Provide the (x, y) coordinate of the cell's center where the given text is located.  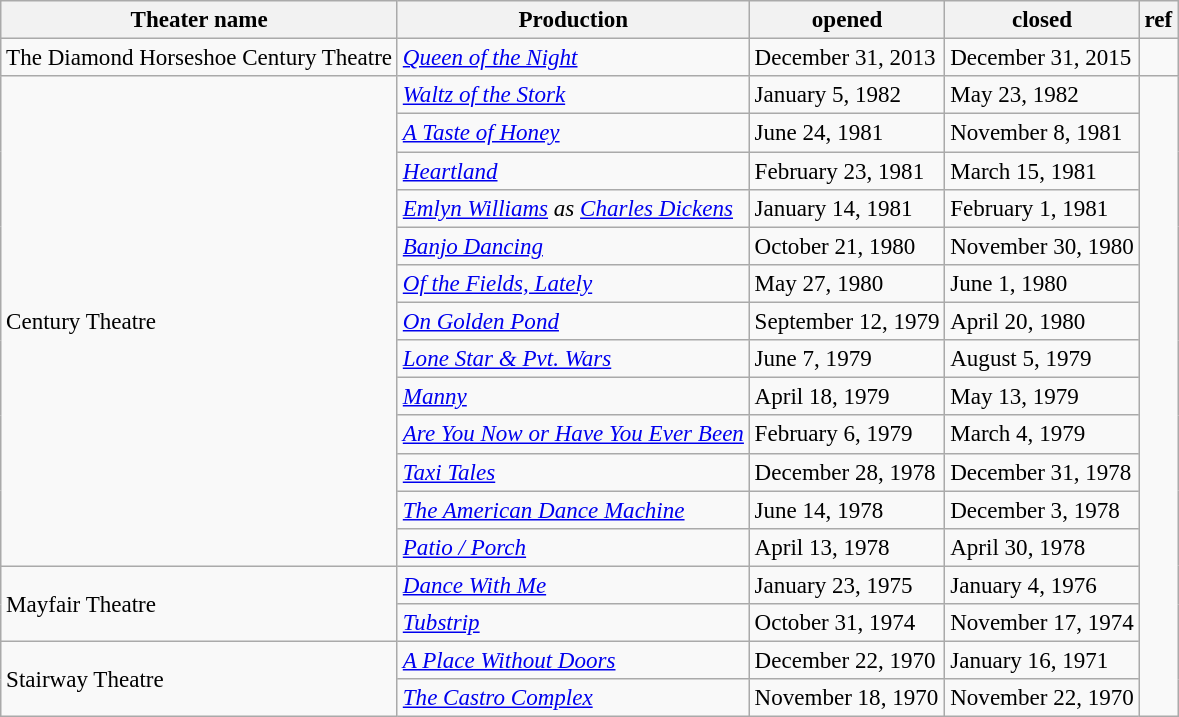
ref (1158, 20)
January 23, 1975 (847, 585)
April 30, 1978 (1042, 548)
The Castro Complex (573, 698)
Taxi Tales (573, 472)
Manny (573, 397)
Emlyn Williams as Charles Dickens (573, 209)
February 1, 1981 (1042, 209)
December 28, 1978 (847, 472)
Theater name (200, 20)
Of the Fields, Lately (573, 284)
closed (1042, 20)
February 6, 1979 (847, 435)
March 4, 1979 (1042, 435)
June 7, 1979 (847, 359)
January 14, 1981 (847, 209)
A Place Without Doors (573, 661)
November 22, 1970 (1042, 698)
November 18, 1970 (847, 698)
September 12, 1979 (847, 322)
The American Dance Machine (573, 510)
June 1, 1980 (1042, 284)
January 4, 1976 (1042, 585)
December 31, 2015 (1042, 58)
November 30, 1980 (1042, 246)
April 20, 1980 (1042, 322)
Patio / Porch (573, 548)
December 22, 1970 (847, 661)
Lone Star & Pvt. Wars (573, 359)
June 14, 1978 (847, 510)
November 17, 1974 (1042, 623)
Are You Now or Have You Ever Been (573, 435)
January 5, 1982 (847, 95)
May 23, 1982 (1042, 95)
May 13, 1979 (1042, 397)
December 31, 1978 (1042, 472)
October 31, 1974 (847, 623)
Heartland (573, 171)
December 3, 1978 (1042, 510)
February 23, 1981 (847, 171)
October 21, 1980 (847, 246)
opened (847, 20)
Tubstrip (573, 623)
A Taste of Honey (573, 133)
April 18, 1979 (847, 397)
November 8, 1981 (1042, 133)
Production (573, 20)
May 27, 1980 (847, 284)
June 24, 1981 (847, 133)
Century Theatre (200, 321)
December 31, 2013 (847, 58)
Banjo Dancing (573, 246)
On Golden Pond (573, 322)
March 15, 1981 (1042, 171)
The Diamond Horseshoe Century Theatre (200, 58)
Stairway Theatre (200, 680)
Mayfair Theatre (200, 604)
Dance With Me (573, 585)
Waltz of the Stork (573, 95)
Queen of the Night (573, 58)
August 5, 1979 (1042, 359)
January 16, 1971 (1042, 661)
April 13, 1978 (847, 548)
